Return the [x, y] coordinate for the center point of the cell that contains the specified text.  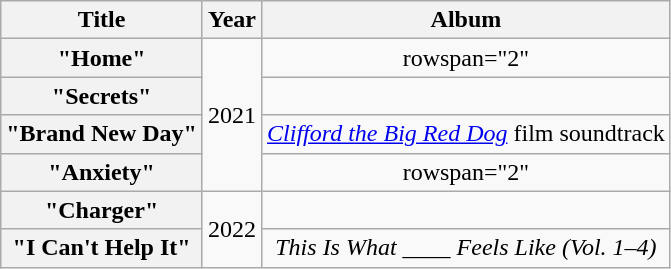
2021 [232, 115]
Title [102, 20]
Clifford the Big Red Dog film soundtrack [466, 134]
2022 [232, 229]
Album [466, 20]
"I Can't Help It" [102, 248]
"Brand New Day" [102, 134]
"Home" [102, 58]
Year [232, 20]
"Anxiety" [102, 172]
"Secrets" [102, 96]
This Is What ____ Feels Like (Vol. 1–4) [466, 248]
"Charger" [102, 210]
